Return (X, Y) of the center of cell containing provided text 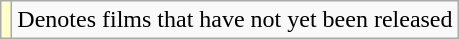
Denotes films that have not yet been released (235, 20)
